Extract the (X, Y) coordinate from the center of the cell holding the provided text.  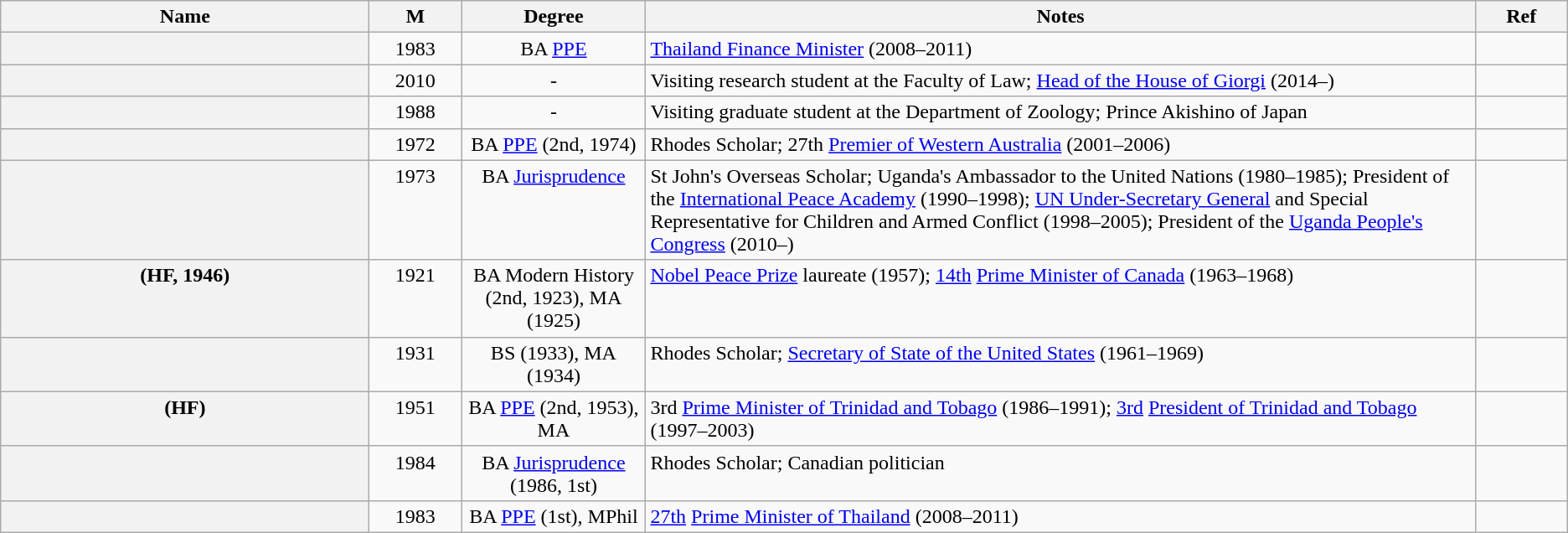
BA PPE (1st), MPhil (554, 516)
M (415, 17)
Degree (554, 17)
1931 (415, 364)
1984 (415, 473)
(HF) (185, 419)
Rhodes Scholar; Secretary of State of the United States (1961–1969) (1060, 364)
BA Jurisprudence (1986, 1st) (554, 473)
3rd Prime Minister of Trinidad and Tobago (1986–1991); 3rd President of Trinidad and Tobago (1997–2003) (1060, 419)
BA Modern History (2nd, 1923), MA (1925) (554, 298)
Notes (1060, 17)
Visiting research student at the Faculty of Law; Head of the House of Giorgi (2014–) (1060, 80)
Visiting graduate student at the Department of Zoology; Prince Akishino of Japan (1060, 112)
BA Jurisprudence (554, 210)
1973 (415, 210)
BA PPE (2nd, 1974) (554, 144)
BA PPE (2nd, 1953), MA (554, 419)
BA PPE (554, 49)
1921 (415, 298)
1972 (415, 144)
Rhodes Scholar; Canadian politician (1060, 473)
BS (1933), MA (1934) (554, 364)
Ref (1521, 17)
2010 (415, 80)
1988 (415, 112)
1951 (415, 419)
(HF, 1946) (185, 298)
27th Prime Minister of Thailand (2008–2011) (1060, 516)
Thailand Finance Minister (2008–2011) (1060, 49)
Nobel Peace Prize laureate (1957); 14th Prime Minister of Canada (1963–1968) (1060, 298)
Name (185, 17)
Rhodes Scholar; 27th Premier of Western Australia (2001–2006) (1060, 144)
